Return [x, y] of the center of cell containing provided text 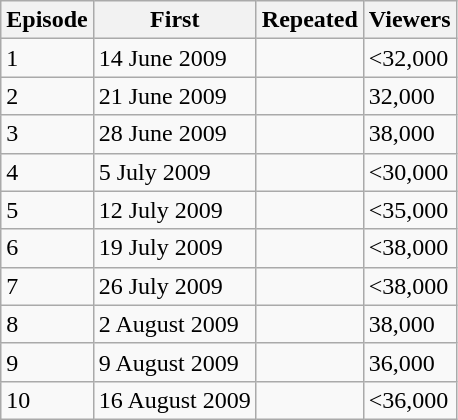
Viewers [410, 20]
<36,000 [410, 400]
5 [47, 210]
3 [47, 134]
6 [47, 248]
36,000 [410, 362]
9 August 2009 [174, 362]
28 June 2009 [174, 134]
Repeated [310, 20]
32,000 [410, 96]
2 [47, 96]
First [174, 20]
21 June 2009 [174, 96]
<35,000 [410, 210]
12 July 2009 [174, 210]
5 July 2009 [174, 172]
8 [47, 324]
7 [47, 286]
4 [47, 172]
<30,000 [410, 172]
14 June 2009 [174, 58]
Episode [47, 20]
10 [47, 400]
19 July 2009 [174, 248]
1 [47, 58]
16 August 2009 [174, 400]
9 [47, 362]
<32,000 [410, 58]
26 July 2009 [174, 286]
2 August 2009 [174, 324]
